Return the [x, y] coordinate for the center point of the cell that contains the specified text.  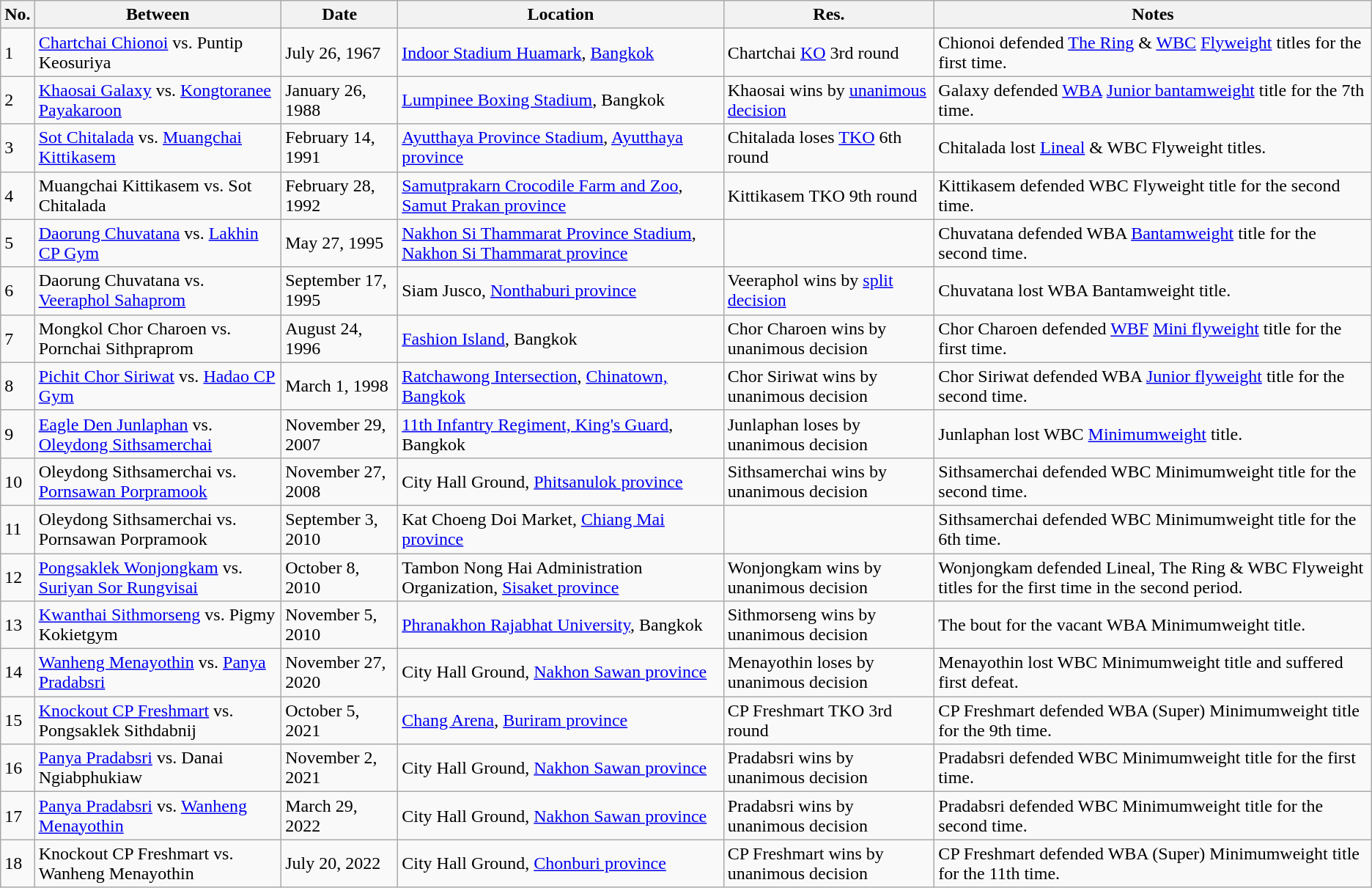
Pradabsri defended WBC Minimumweight title for the first time. [1153, 768]
Sithsamerchai wins by unanimous decision [829, 481]
Junlaphan lost WBC Minimumweight title. [1153, 434]
Chitalada loses TKO 6th round [829, 148]
4 [18, 195]
8 [18, 386]
Fashion Island, Bangkok [561, 339]
Sithmorseng wins by unanimous decision [829, 625]
11th Infantry Regiment, King's Guard, Bangkok [561, 434]
Pradabsri defended WBC Minimumweight title for the second time. [1153, 815]
Khaosai wins by unanimous decision [829, 100]
11 [18, 529]
6 [18, 290]
16 [18, 768]
Ayutthaya Province Stadium, Ayutthaya province [561, 148]
Chuvatana defended WBA Bantamweight title for the second time. [1153, 243]
Samutprakarn Crocodile Farm and Zoo, Samut Prakan province [561, 195]
Tambon Nong Hai Administration Organization, Sisaket province [561, 576]
Chor Siriwat wins by unanimous decision [829, 386]
Wonjongkam wins by unanimous decision [829, 576]
Sithsamerchai defended WBC Minimumweight title for the second time. [1153, 481]
Galaxy defended WBA Junior bantamweight title for the 7th time. [1153, 100]
Chuvatana lost WBA Bantamweight title. [1153, 290]
Siam Jusco, Nonthaburi province [561, 290]
3 [18, 148]
Nakhon Si Thammarat Province Stadium, Nakhon Si Thammarat province [561, 243]
2 [18, 100]
November 2, 2021 [340, 768]
Chartchai KO 3rd round [829, 53]
The bout for the vacant WBA Minimumweight title. [1153, 625]
Location [561, 15]
September 17, 1995 [340, 290]
1 [18, 53]
CP Freshmart defended WBA (Super) Minimumweight title for the 9th time. [1153, 720]
Menayothin lost WBC Minimumweight title and suffered first defeat. [1153, 673]
18 [18, 864]
Wonjongkam defended Lineal, The Ring & WBC Flyweight titles for the first time in the second period. [1153, 576]
Chartchai Chionoi vs. Puntip Keosuriya [158, 53]
Lumpinee Boxing Stadium, Bangkok [561, 100]
Sithsamerchai defended WBC Minimumweight title for the 6th time. [1153, 529]
Khaosai Galaxy vs. Kongtoranee Payakaroon [158, 100]
September 3, 2010 [340, 529]
Knockout CP Freshmart vs. Wanheng Menayothin [158, 864]
Panya Pradabsri vs. Danai Ngiabphukiaw [158, 768]
Chitalada lost Lineal & WBC Flyweight titles. [1153, 148]
City Hall Ground, Phitsanulok province [561, 481]
12 [18, 576]
Kat Choeng Doi Market, Chiang Mai province [561, 529]
7 [18, 339]
July 20, 2022 [340, 864]
February 14, 1991 [340, 148]
Between [158, 15]
March 29, 2022 [340, 815]
Ratchawong Intersection, Chinatown, Bangkok [561, 386]
10 [18, 481]
Chang Arena, Buriram province [561, 720]
City Hall Ground, Chonburi province [561, 864]
Chionoi defended The Ring & WBC Flyweight titles for the first time. [1153, 53]
Chor Charoen defended WBF Mini flyweight title for the first time. [1153, 339]
November 27, 2008 [340, 481]
Panya Pradabsri vs. Wanheng Menayothin [158, 815]
January 26, 1988 [340, 100]
Date [340, 15]
Kittikasem defended WBC Flyweight title for the second time. [1153, 195]
Chor Siriwat defended WBA Junior flyweight title for the second time. [1153, 386]
July 26, 1967 [340, 53]
Junlaphan loses by unanimous decision [829, 434]
May 27, 1995 [340, 243]
14 [18, 673]
No. [18, 15]
August 24, 1996 [340, 339]
Eagle Den Junlaphan vs. Oleydong Sithsamerchai [158, 434]
November 29, 2007 [340, 434]
Daorung Chuvatana vs. Lakhin CP Gym [158, 243]
March 1, 1998 [340, 386]
Wanheng Menayothin vs. Panya Pradabsri [158, 673]
CP Freshmart defended WBA (Super) Minimumweight title for the 11th time. [1153, 864]
Mongkol Chor Charoen vs. Pornchai Sithpraprom [158, 339]
Pongsaklek Wonjongkam vs. Suriyan Sor Rungvisai [158, 576]
Chor Charoen wins by unanimous decision [829, 339]
9 [18, 434]
Knockout CP Freshmart vs. Pongsaklek Sithdabnij [158, 720]
November 27, 2020 [340, 673]
Kittikasem TKO 9th round [829, 195]
Sot Chitalada vs. Muangchai Kittikasem [158, 148]
CP Freshmart wins by unanimous decision [829, 864]
Phranakhon Rajabhat University, Bangkok [561, 625]
5 [18, 243]
October 5, 2021 [340, 720]
CP Freshmart TKO 3rd round [829, 720]
Daorung Chuvatana vs. Veeraphol Sahaprom [158, 290]
October 8, 2010 [340, 576]
15 [18, 720]
Muangchai Kittikasem vs. Sot Chitalada [158, 195]
17 [18, 815]
Notes [1153, 15]
Pichit Chor Siriwat vs. Hadao CP Gym [158, 386]
Indoor Stadium Huamark, Bangkok [561, 53]
Kwanthai Sithmorseng vs. Pigmy Kokietgym [158, 625]
Menayothin loses by unanimous decision [829, 673]
13 [18, 625]
February 28, 1992 [340, 195]
Res. [829, 15]
November 5, 2010 [340, 625]
Veeraphol wins by split decision [829, 290]
